Provide the [X, Y] coordinate of the cell's center where the given text is located.  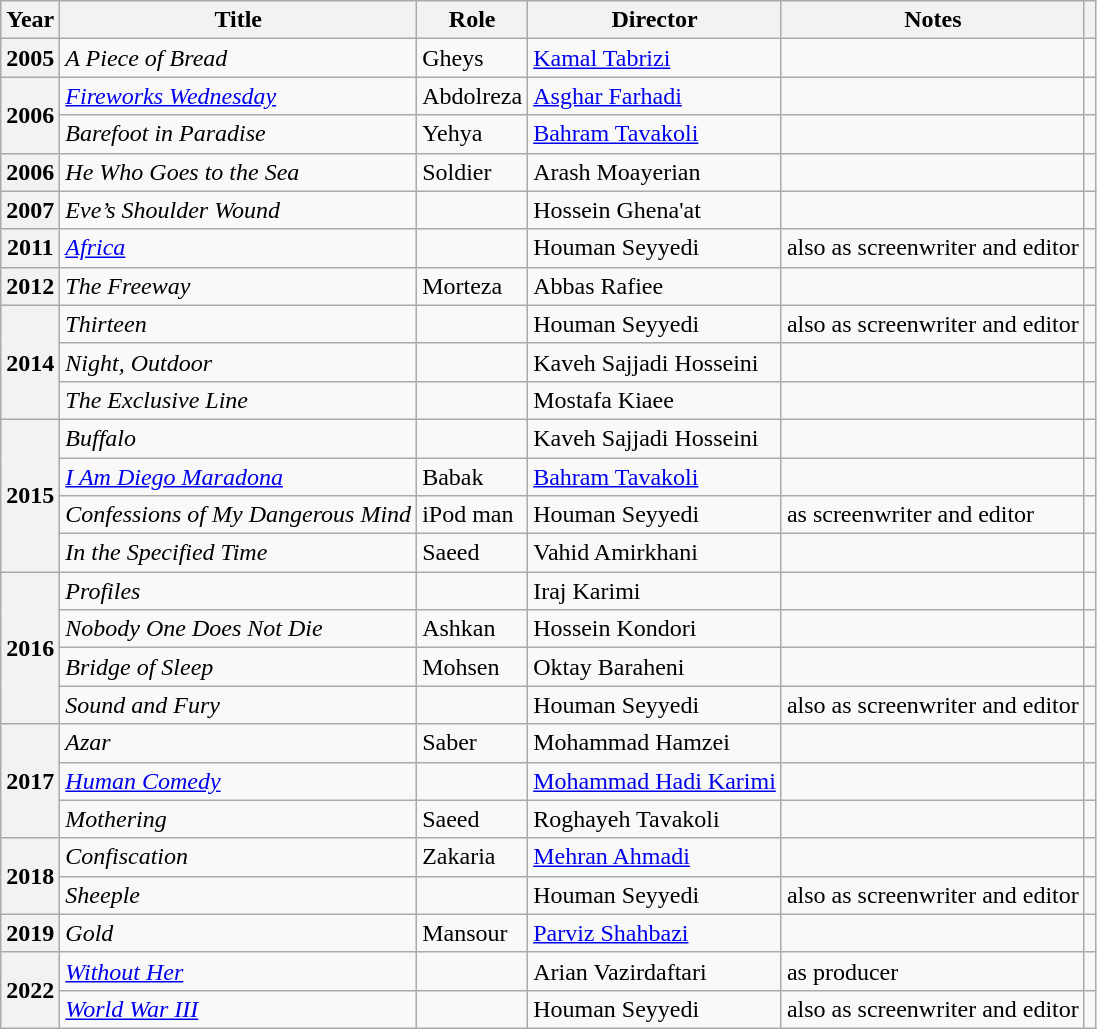
2017 [30, 781]
Thirteen [238, 324]
Human Comedy [238, 781]
2016 [30, 648]
Barefoot in Paradise [238, 134]
Mansour [472, 933]
Nobody One Does Not Die [238, 629]
He Who Goes to the Sea [238, 172]
Mohammad Hadi Karimi [655, 781]
Eve’s Shoulder Wound [238, 210]
Profiles [238, 591]
2022 [30, 990]
Mohammad Hamzei [655, 743]
Parviz Shahbazi [655, 933]
The Exclusive Line [238, 400]
Iraj Karimi [655, 591]
Hossein Kondori [655, 629]
Vahid Amirkhani [655, 553]
2019 [30, 933]
Without Her [238, 971]
Abbas Rafiee [655, 286]
Sound and Fury [238, 705]
Abdolreza [472, 96]
as producer [932, 971]
Mostafa Kiaee [655, 400]
I Am Diego Maradona [238, 477]
Babak [472, 477]
iPod man [472, 515]
Soldier [472, 172]
Gheys [472, 58]
Saber [472, 743]
Gold [238, 933]
Night, Outdoor [238, 362]
Mohsen [472, 667]
2015 [30, 495]
Year [30, 20]
Ashkan [472, 629]
2012 [30, 286]
Africa [238, 248]
Zakaria [472, 857]
2011 [30, 248]
Confiscation [238, 857]
Fireworks Wednesday [238, 96]
2007 [30, 210]
Morteza [472, 286]
Oktay Baraheni [655, 667]
A Piece of Bread [238, 58]
Azar [238, 743]
Roghayeh Tavakoli [655, 819]
In the Specified Time [238, 553]
Yehya [472, 134]
Notes [932, 20]
Arash Moayerian [655, 172]
Director [655, 20]
The Freeway [238, 286]
Mothering [238, 819]
World War III [238, 1009]
Mehran Ahmadi [655, 857]
Sheeple [238, 895]
Bridge of Sleep [238, 667]
2018 [30, 876]
2014 [30, 362]
Confessions of My Dangerous Mind [238, 515]
Arian Vazirdaftari [655, 971]
2005 [30, 58]
Title [238, 20]
Kamal Tabrizi [655, 58]
Role [472, 20]
as screenwriter and editor [932, 515]
Buffalo [238, 438]
Asghar Farhadi [655, 96]
Hossein Ghena'at [655, 210]
